Detect which cell encompasses the target text, then output its (x, y) center coordinate. 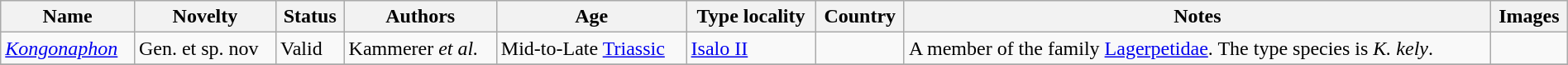
Country (860, 17)
Kammerer et al. (420, 48)
Notes (1198, 17)
Mid-to-Late Triassic (591, 48)
Valid (311, 48)
Age (591, 17)
Novelty (205, 17)
A member of the family Lagerpetidae. The type species is K. kely. (1198, 48)
Type locality (751, 17)
Gen. et sp. nov (205, 48)
Kongonaphon (68, 48)
Images (1528, 17)
Authors (420, 17)
Isalo II (751, 48)
Status (311, 17)
Name (68, 17)
